For the text-containing cell, return its midpoint in [x, y] coordinate format. 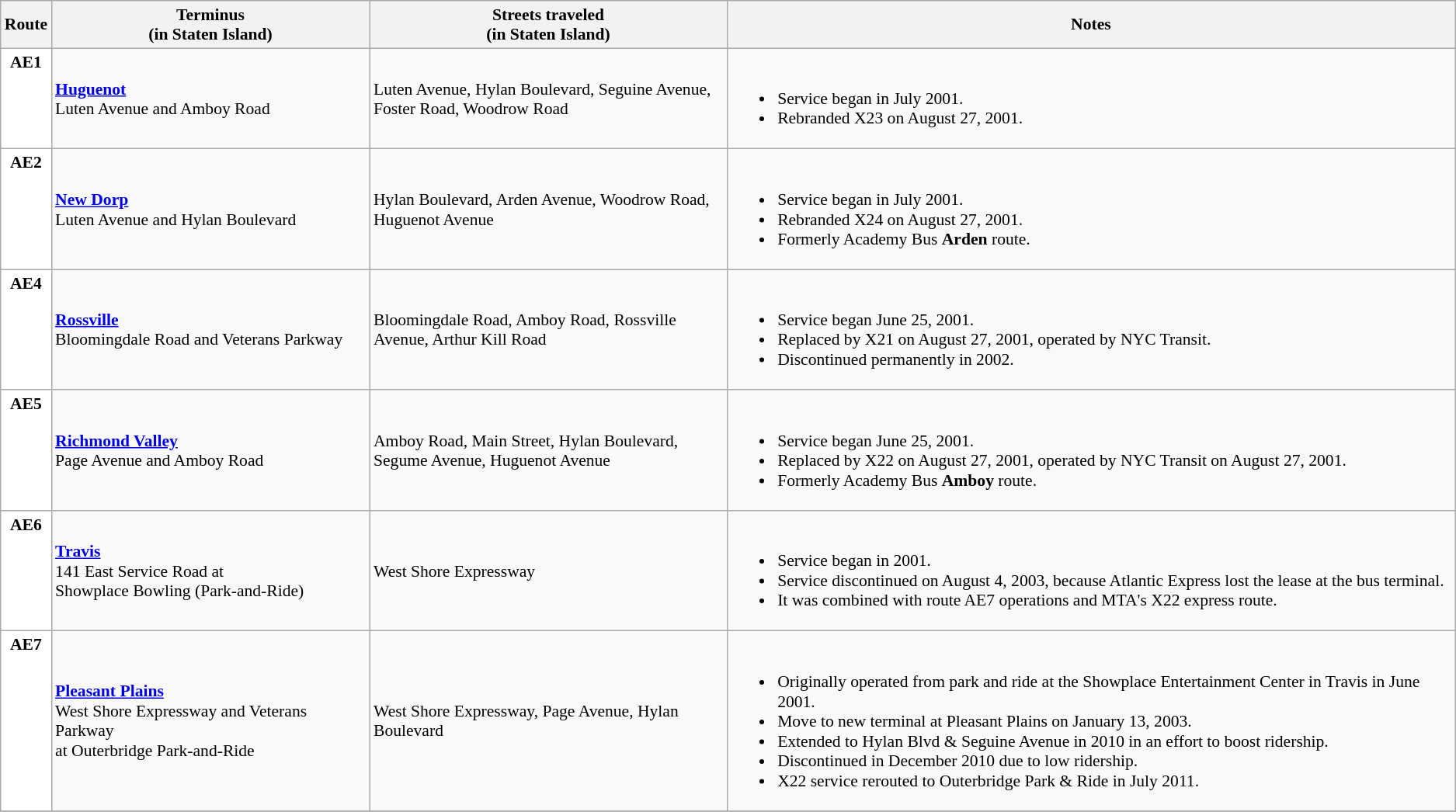
West Shore Expressway [548, 571]
Streets traveled(in Staten Island) [548, 25]
Service began in July 2001.Rebranded X23 on August 27, 2001. [1091, 99]
Service began in July 2001.Rebranded X24 on August 27, 2001.Formerly Academy Bus Arden route. [1091, 210]
HuguenotLuten Avenue and Amboy Road [210, 99]
AE4 [26, 329]
AE2 [26, 210]
Service began June 25, 2001.Replaced by X22 on August 27, 2001, operated by NYC Transit on August 27, 2001.Formerly Academy Bus Amboy route. [1091, 450]
Notes [1091, 25]
RossvilleBloomingdale Road and Veterans Parkway [210, 329]
Hylan Boulevard, Arden Avenue, Woodrow Road, Huguenot Avenue [548, 210]
Travis141 East Service Road atShowplace Bowling (Park-and-Ride) [210, 571]
AE5 [26, 450]
Pleasant PlainsWest Shore Expressway and Veterans Parkwayat Outerbridge Park-and-Ride [210, 721]
AE7 [26, 721]
Amboy Road, Main Street, Hylan Boulevard, Segume Avenue, Huguenot Avenue [548, 450]
Richmond ValleyPage Avenue and Amboy Road [210, 450]
New DorpLuten Avenue and Hylan Boulevard [210, 210]
Bloomingdale Road, Amboy Road, Rossville Avenue, Arthur Kill Road [548, 329]
Service began June 25, 2001.Replaced by X21 on August 27, 2001, operated by NYC Transit.Discontinued permanently in 2002. [1091, 329]
AE6 [26, 571]
Luten Avenue, Hylan Boulevard, Seguine Avenue, Foster Road, Woodrow Road [548, 99]
AE1 [26, 99]
Route [26, 25]
West Shore Expressway, Page Avenue, Hylan Boulevard [548, 721]
Terminus(in Staten Island) [210, 25]
